Scan for the cell matching the given text and deliver its [X, Y] coordinate at center. 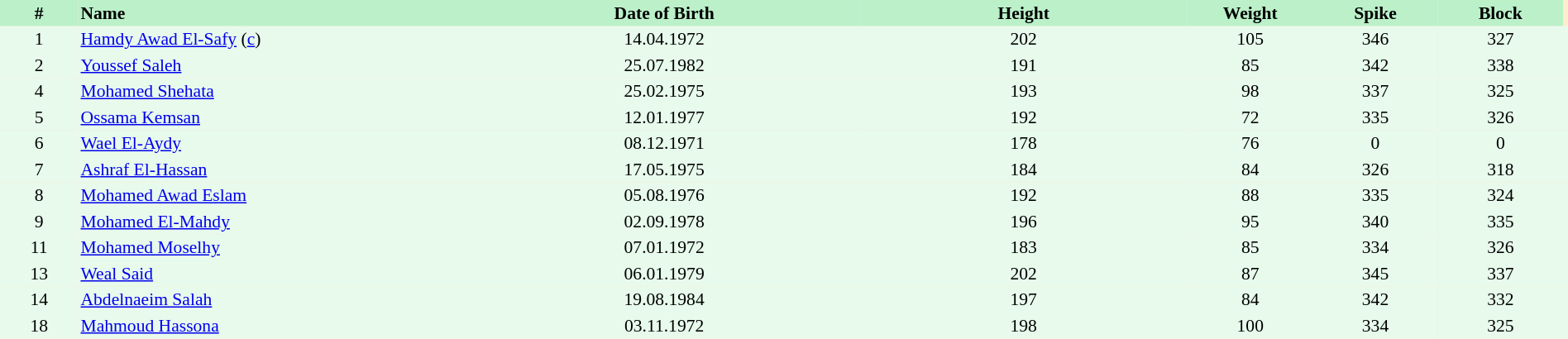
Ossama Kemsan [273, 117]
340 [1374, 222]
332 [1500, 299]
338 [1500, 65]
72 [1250, 117]
Ashraf El-Hassan [273, 169]
6 [39, 144]
105 [1250, 40]
98 [1250, 91]
14 [39, 299]
14.04.1972 [664, 40]
Youssef Saleh [273, 65]
18 [39, 326]
07.01.1972 [664, 248]
Name [273, 13]
Spike [1374, 13]
100 [1250, 326]
Mohamed Shehata [273, 91]
76 [1250, 144]
Weight [1250, 13]
05.08.1976 [664, 195]
Mahmoud Hassona [273, 326]
178 [1024, 144]
Hamdy Awad El-Safy (c) [273, 40]
88 [1250, 195]
Wael El-Aydy [273, 144]
318 [1500, 169]
03.11.1972 [664, 326]
196 [1024, 222]
197 [1024, 299]
Weal Said [273, 274]
08.12.1971 [664, 144]
Block [1500, 13]
25.02.1975 [664, 91]
327 [1500, 40]
17.05.1975 [664, 169]
191 [1024, 65]
13 [39, 274]
346 [1374, 40]
324 [1500, 195]
12.01.1977 [664, 117]
# [39, 13]
9 [39, 222]
Abdelnaeim Salah [273, 299]
Mohamed Awad Eslam [273, 195]
06.01.1979 [664, 274]
Mohamed Moselhy [273, 248]
19.08.1984 [664, 299]
4 [39, 91]
2 [39, 65]
Height [1024, 13]
5 [39, 117]
345 [1374, 274]
11 [39, 248]
87 [1250, 274]
1 [39, 40]
7 [39, 169]
Date of Birth [664, 13]
25.07.1982 [664, 65]
02.09.1978 [664, 222]
95 [1250, 222]
8 [39, 195]
183 [1024, 248]
184 [1024, 169]
198 [1024, 326]
Mohamed El-Mahdy [273, 222]
193 [1024, 91]
